Locate the cell with the specified text and output its (X, Y) center coordinate. 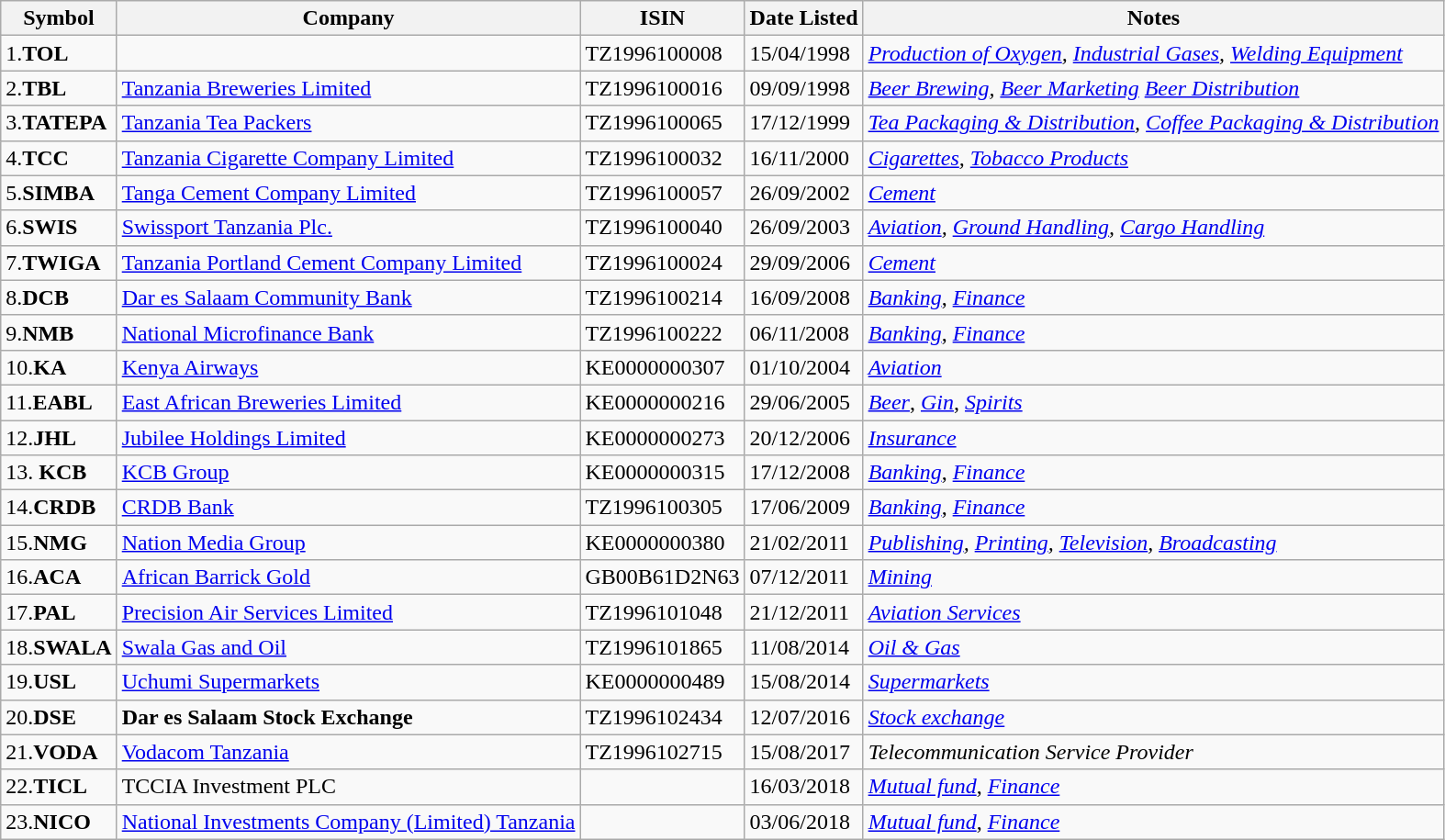
KE0000000380 (663, 543)
14.CRDB (59, 508)
16/03/2018 (804, 787)
9.NMB (59, 332)
Kenya Airways (349, 367)
KE0000000307 (663, 367)
TZ1996100024 (663, 263)
Oil & Gas (1153, 647)
21/02/2011 (804, 543)
Stock exchange (1153, 717)
KE0000000216 (663, 402)
15.NMG (59, 543)
20.DSE (59, 717)
21/12/2011 (804, 612)
8.DCB (59, 297)
17.PAL (59, 612)
KE0000000273 (663, 438)
29/09/2006 (804, 263)
Uchumi Supermarkets (349, 682)
Insurance (1153, 438)
10.KA (59, 367)
2.TBL (59, 88)
12.JHL (59, 438)
Tanzania Breweries Limited (349, 88)
East African Breweries Limited (349, 402)
6.SWIS (59, 228)
ISIN (663, 18)
26/09/2003 (804, 228)
20/12/2006 (804, 438)
16/09/2008 (804, 297)
22.TICL (59, 787)
Tea Packaging & Distribution, Coffee Packaging & Distribution (1153, 123)
26/09/2002 (804, 193)
Dar es Salaam Stock Exchange (349, 717)
03/06/2018 (804, 822)
TZ1996100008 (663, 53)
09/09/1998 (804, 88)
Supermarkets (1153, 682)
Company (349, 18)
Tanzania Tea Packers (349, 123)
29/06/2005 (804, 402)
Dar es Salaam Community Bank (349, 297)
7.TWIGA (59, 263)
GB00B61D2N63 (663, 577)
15/04/1998 (804, 53)
Publishing, Printing, Television, Broadcasting (1153, 543)
16.ACA (59, 577)
17/12/1999 (804, 123)
11/08/2014 (804, 647)
17/12/2008 (804, 473)
Tanzania Cigarette Company Limited (349, 158)
Precision Air Services Limited (349, 612)
Tanzania Portland Cement Company Limited (349, 263)
TZ1996100214 (663, 297)
TZ1996100305 (663, 508)
Tanga Cement Company Limited (349, 193)
Jubilee Holdings Limited (349, 438)
TZ1996100040 (663, 228)
TZ1996102434 (663, 717)
Swissport Tanzania Plc. (349, 228)
18.SWALA (59, 647)
Telecommunication Service Provider (1153, 752)
07/12/2011 (804, 577)
5.SIMBA (59, 193)
TZ1996100016 (663, 88)
Production of Oxygen, Industrial Gases, Welding Equipment (1153, 53)
Date Listed (804, 18)
Beer, Gin, Spirits (1153, 402)
TCCIA Investment PLC (349, 787)
National Microfinance Bank (349, 332)
TZ1996101048 (663, 612)
Beer Brewing, Beer Marketing Beer Distribution (1153, 88)
12/07/2016 (804, 717)
3.TATEPA (59, 123)
Notes (1153, 18)
13. KCB (59, 473)
11.EABL (59, 402)
01/10/2004 (804, 367)
Aviation (1153, 367)
National Investments Company (Limited) Tanzania (349, 822)
Nation Media Group (349, 543)
Swala Gas and Oil (349, 647)
African Barrick Gold (349, 577)
1.TOL (59, 53)
TZ1996102715 (663, 752)
Symbol (59, 18)
06/11/2008 (804, 332)
TZ1996100032 (663, 158)
Aviation, Ground Handling, Cargo Handling (1153, 228)
TZ1996100057 (663, 193)
Aviation Services (1153, 612)
Mining (1153, 577)
TZ1996101865 (663, 647)
21.VODA (59, 752)
KE0000000315 (663, 473)
Vodacom Tanzania (349, 752)
CRDB Bank (349, 508)
KE0000000489 (663, 682)
23.NICO (59, 822)
19.USL (59, 682)
16/11/2000 (804, 158)
KCB Group (349, 473)
15/08/2017 (804, 752)
TZ1996100222 (663, 332)
15/08/2014 (804, 682)
Cigarettes, Tobacco Products (1153, 158)
4.TCC (59, 158)
TZ1996100065 (663, 123)
17/06/2009 (804, 508)
